Output the (x, y) coordinate of the center of the cell containing the given text.  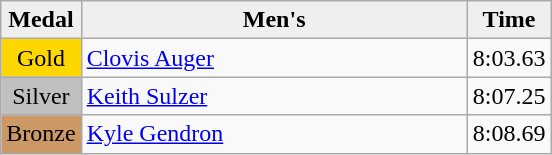
Clovis Auger (274, 58)
8:03.63 (509, 58)
Keith Sulzer (274, 96)
8:08.69 (509, 134)
Gold (41, 58)
Time (509, 20)
Men's (274, 20)
Medal (41, 20)
Bronze (41, 134)
Kyle Gendron (274, 134)
8:07.25 (509, 96)
Silver (41, 96)
